Extract the (X, Y) coordinate from the center of the cell holding the provided text.  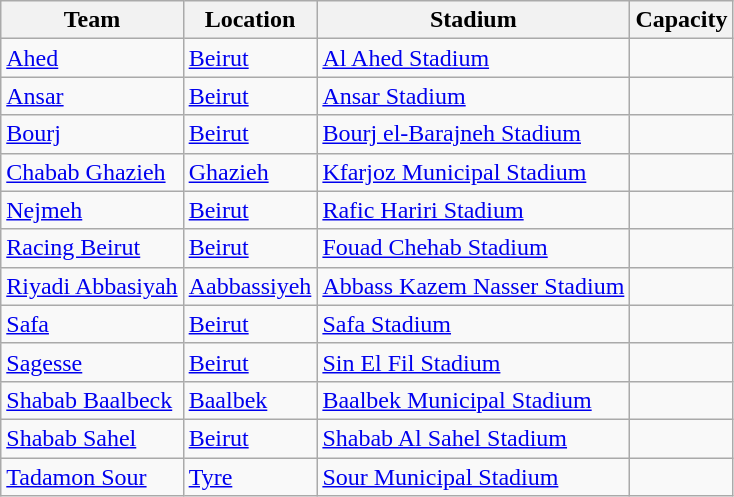
Nejmeh (92, 210)
Ahed (92, 58)
Team (92, 20)
Racing Beirut (92, 248)
Sin El Fil Stadium (474, 362)
Chabab Ghazieh (92, 172)
Location (250, 20)
Sagesse (92, 362)
Baalbek (250, 400)
Fouad Chehab Stadium (474, 248)
Ghazieh (250, 172)
Shabab Al Sahel Stadium (474, 438)
Stadium (474, 20)
Al Ahed Stadium (474, 58)
Bourj el-Barajneh Stadium (474, 134)
Tyre (250, 477)
Shabab Sahel (92, 438)
Capacity (682, 20)
Riyadi Abbasiyah (92, 286)
Kfarjoz Municipal Stadium (474, 172)
Safa (92, 324)
Baalbek Municipal Stadium (474, 400)
Aabbassiyeh (250, 286)
Rafic Hariri Stadium (474, 210)
Ansar Stadium (474, 96)
Abbass Kazem Nasser Stadium (474, 286)
Tadamon Sour (92, 477)
Safa Stadium (474, 324)
Ansar (92, 96)
Bourj (92, 134)
Shabab Baalbeck (92, 400)
Sour Municipal Stadium (474, 477)
